Identify which cell holds the provided text, then report its (X, Y) central coordinate. 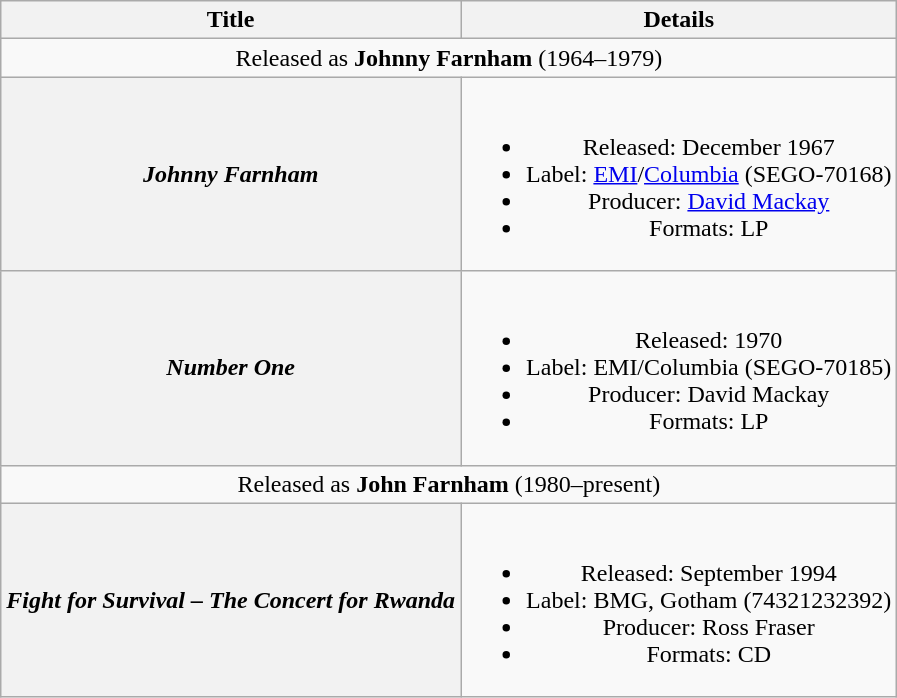
Released: December 1967Label: EMI/Columbia (SEGO-70168)Producer: David MackayFormats: LP (679, 174)
Title (231, 20)
Details (679, 20)
Released as John Farnham (1980–present) (449, 484)
Released: September 1994Label: BMG, Gotham (74321232392)Producer: Ross FraserFormats: CD (679, 600)
Released as Johnny Farnham (1964–1979) (449, 58)
Fight for Survival – The Concert for Rwanda (231, 600)
Number One (231, 368)
Johnny Farnham (231, 174)
Released: 1970Label: EMI/Columbia (SEGO-70185)Producer: David MackayFormats: LP (679, 368)
